Return the (x, y) coordinate for the center point of the cell that contains the specified text.  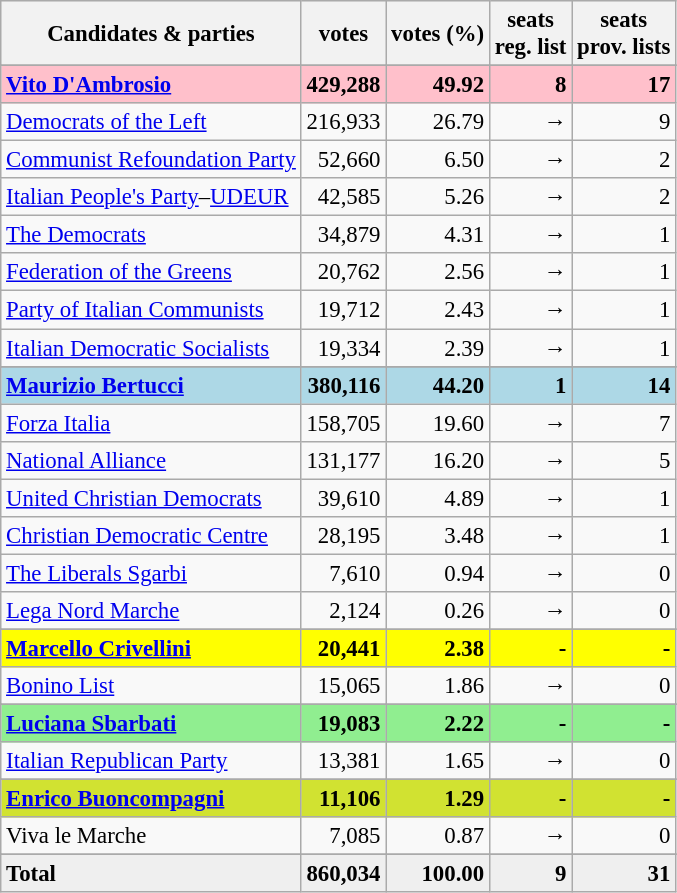
0.26 (438, 611)
1.65 (438, 761)
4.31 (438, 235)
2.39 (438, 348)
Maurizio Bertucci (151, 385)
5 (624, 460)
Party of Italian Communists (151, 310)
11,106 (344, 799)
seatsprov. lists (624, 34)
Federation of the Greens (151, 273)
429,288 (344, 85)
2,124 (344, 611)
Total (151, 874)
17 (624, 85)
votes (344, 34)
1.86 (438, 686)
8 (530, 85)
Christian Democratic Centre (151, 536)
Luciana Sbarbati (151, 724)
Enrico Buoncompagni (151, 799)
19,334 (344, 348)
20,762 (344, 273)
7,610 (344, 573)
Italian Democratic Socialists (151, 348)
158,705 (344, 423)
Democrats of the Left (151, 122)
5.26 (438, 197)
Vito D'Ambrosio (151, 85)
4.89 (438, 498)
14 (624, 385)
44.20 (438, 385)
The Liberals Sgarbi (151, 573)
United Christian Democrats (151, 498)
Lega Nord Marche (151, 611)
7 (624, 423)
2.38 (438, 648)
2.56 (438, 273)
49.92 (438, 85)
34,879 (344, 235)
Viva le Marche (151, 836)
Italian People's Party–UDEUR (151, 197)
216,933 (344, 122)
15,065 (344, 686)
100.00 (438, 874)
19,712 (344, 310)
20,441 (344, 648)
Bonino List (151, 686)
19,083 (344, 724)
2.43 (438, 310)
1.29 (438, 799)
39,610 (344, 498)
26.79 (438, 122)
2.22 (438, 724)
National Alliance (151, 460)
860,034 (344, 874)
7,085 (344, 836)
Forza Italia (151, 423)
Marcello Crivellini (151, 648)
6.50 (438, 160)
16.20 (438, 460)
31 (624, 874)
19.60 (438, 423)
0.94 (438, 573)
votes (%) (438, 34)
Italian Republican Party (151, 761)
The Democrats (151, 235)
52,660 (344, 160)
28,195 (344, 536)
0.87 (438, 836)
380,116 (344, 385)
13,381 (344, 761)
seatsreg. list (530, 34)
Communist Refoundation Party (151, 160)
131,177 (344, 460)
3.48 (438, 536)
42,585 (344, 197)
Candidates & parties (151, 34)
